Find where the given text appears and provide that cell's center as [X, Y] coordinate. 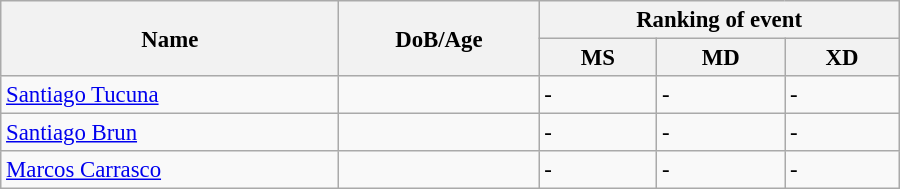
DoB/Age [439, 38]
XD [842, 58]
MD [721, 58]
Marcos Carrasco [170, 170]
Ranking of event [719, 20]
Name [170, 38]
Santiago Tucuna [170, 95]
Santiago Brun [170, 133]
MS [598, 58]
